Scan for the cell matching the given text and deliver its [X, Y] coordinate at center. 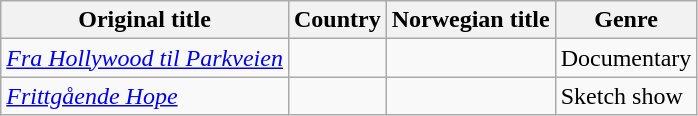
Documentary [626, 58]
Country [337, 20]
Fra Hollywood til Parkveien [145, 58]
Original title [145, 20]
Frittgående Hope [145, 96]
Genre [626, 20]
Sketch show [626, 96]
Norwegian title [470, 20]
